Determine the [X, Y] coordinate at the center of the cell enclosing the given text.  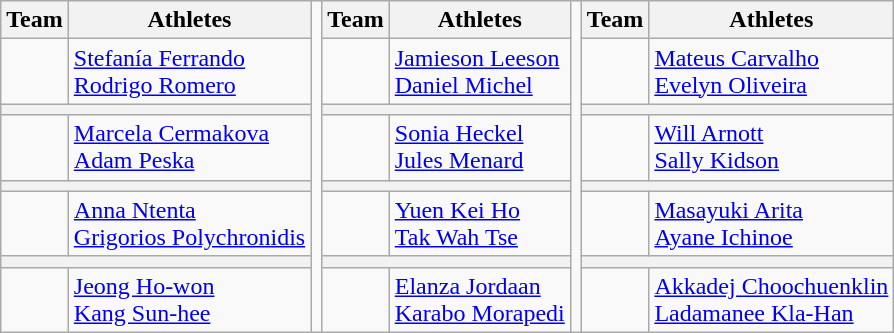
Yuen Kei HoTak Wah Tse [480, 224]
Mateus CarvalhoEvelyn Oliveira [772, 72]
Masayuki AritaAyane Ichinoe [772, 224]
Stefanía FerrandoRodrigo Romero [189, 72]
Jeong Ho-wonKang Sun-hee [189, 300]
Sonia HeckelJules Menard [480, 148]
Marcela CermakovaAdam Peska [189, 148]
Jamieson LeesonDaniel Michel [480, 72]
Will ArnottSally Kidson [772, 148]
Akkadej ChoochuenklinLadamanee Kla-Han [772, 300]
Elanza JordaanKarabo Morapedi [480, 300]
Anna NtentaGrigorios Polychronidis [189, 224]
